Search for the cell housing the specified text and yield its (X, Y) center coordinate. 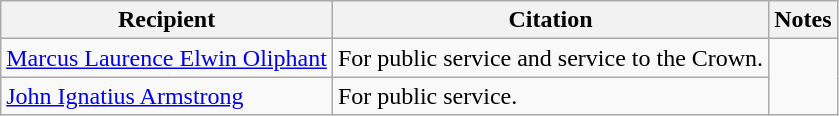
For public service and service to the Crown. (550, 58)
Recipient (167, 20)
Marcus Laurence Elwin Oliphant (167, 58)
Notes (803, 20)
John Ignatius Armstrong (167, 96)
Citation (550, 20)
For public service. (550, 96)
